Extract the [x, y] coordinate from the center of the cell holding the provided text.  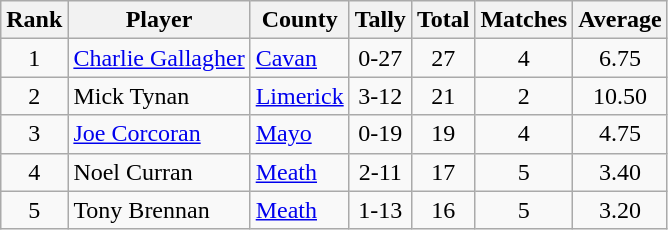
Tony Brennan [159, 210]
2-11 [380, 172]
21 [443, 96]
Tally [380, 20]
Joe Corcoran [159, 134]
Noel Curran [159, 172]
1-13 [380, 210]
3.40 [620, 172]
Cavan [300, 58]
19 [443, 134]
Player [159, 20]
27 [443, 58]
County [300, 20]
0-19 [380, 134]
Charlie Gallagher [159, 58]
Average [620, 20]
16 [443, 210]
3-12 [380, 96]
Mayo [300, 134]
Mick Tynan [159, 96]
17 [443, 172]
Limerick [300, 96]
4.75 [620, 134]
3.20 [620, 210]
Rank [34, 20]
10.50 [620, 96]
0-27 [380, 58]
Total [443, 20]
6.75 [620, 58]
3 [34, 134]
Matches [524, 20]
1 [34, 58]
